Locate the cell with the specified text and output its [X, Y] center coordinate. 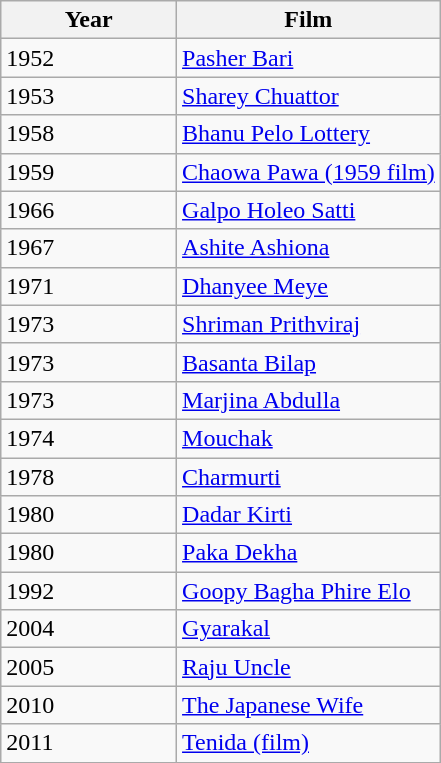
Marjina Abdulla [309, 400]
1971 [89, 286]
Raju Uncle [309, 667]
1966 [89, 210]
Sharey Chuattor [309, 96]
2005 [89, 667]
2004 [89, 629]
1992 [89, 591]
Ashite Ashiona [309, 248]
Mouchak [309, 438]
1959 [89, 172]
1974 [89, 438]
1967 [89, 248]
2010 [89, 705]
Charmurti [309, 477]
Shriman Prithviraj [309, 324]
Galpo Holeo Satti [309, 210]
Dhanyee Meye [309, 286]
Dadar Kirti [309, 515]
Chaowa Pawa (1959 film) [309, 172]
Tenida (film) [309, 743]
Goopy Bagha Phire Elo [309, 591]
Pasher Bari [309, 58]
Basanta Bilap [309, 362]
The Japanese Wife [309, 705]
1958 [89, 134]
Gyarakal [309, 629]
Year [89, 20]
1952 [89, 58]
1978 [89, 477]
Paka Dekha [309, 553]
1953 [89, 96]
Bhanu Pelo Lottery [309, 134]
2011 [89, 743]
Film [309, 20]
